Search for the cell housing the specified text and yield its (X, Y) center coordinate. 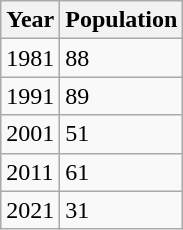
89 (122, 96)
1981 (30, 58)
2011 (30, 172)
88 (122, 58)
2001 (30, 134)
2021 (30, 210)
Population (122, 20)
1991 (30, 96)
61 (122, 172)
51 (122, 134)
Year (30, 20)
31 (122, 210)
